Pinpoint the cell where the given text exists, returning its (X, Y) midpoint coordinate. 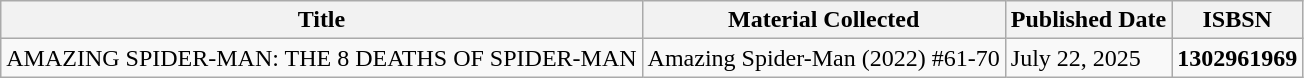
Title (322, 20)
Amazing Spider-Man (2022) #61-70 (824, 58)
July 22, 2025 (1088, 58)
AMAZING SPIDER-MAN: THE 8 DEATHS OF SPIDER-MAN (322, 58)
1302961969 (1238, 58)
ISBSN (1238, 20)
Published Date (1088, 20)
Material Collected (824, 20)
